Pinpoint the cell where the given text exists, returning its [X, Y] midpoint coordinate. 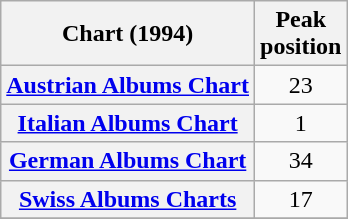
Swiss Albums Charts [128, 199]
23 [301, 85]
German Albums Chart [128, 161]
34 [301, 161]
Italian Albums Chart [128, 123]
Chart (1994) [128, 34]
Peakposition [301, 34]
Austrian Albums Chart [128, 85]
1 [301, 123]
17 [301, 199]
